Scan for the cell matching the given text and deliver its [X, Y] coordinate at center. 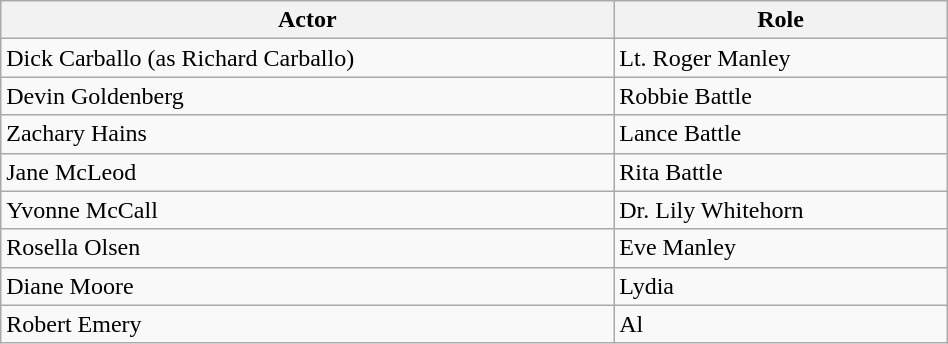
Robert Emery [308, 324]
Zachary Hains [308, 134]
Rosella Olsen [308, 248]
Diane Moore [308, 286]
Dr. Lily Whitehorn [780, 210]
Eve Manley [780, 248]
Lt. Roger Manley [780, 58]
Rita Battle [780, 172]
Lance Battle [780, 134]
Al [780, 324]
Yvonne McCall [308, 210]
Devin Goldenberg [308, 96]
Dick Carballo (as Richard Carballo) [308, 58]
Lydia [780, 286]
Actor [308, 20]
Jane McLeod [308, 172]
Role [780, 20]
Robbie Battle [780, 96]
